Locate the cell with the specified text and output its [x, y] center coordinate. 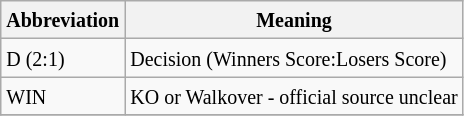
Meaning [294, 20]
KO or Walkover - official source unclear [294, 96]
D (2:1) [63, 58]
Abbreviation [63, 20]
WIN [63, 96]
Decision (Winners Score:Losers Score) [294, 58]
